Output the [X, Y] coordinate of the center of the cell containing the given text.  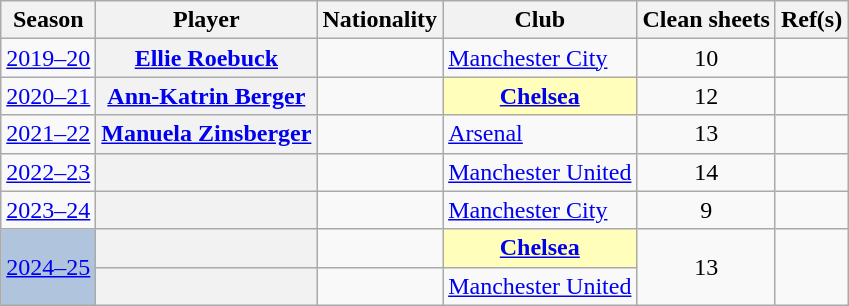
Season [48, 20]
2019–20 [48, 58]
2024–25 [48, 267]
2022–23 [48, 172]
Manuela Zinsberger [206, 134]
10 [706, 58]
Ellie Roebuck [206, 58]
Player [206, 20]
2021–22 [48, 134]
Club [540, 20]
2023–24 [48, 210]
9 [706, 210]
Nationality [380, 20]
14 [706, 172]
Ann-Katrin Berger [206, 96]
Arsenal [540, 134]
Clean sheets [706, 20]
Ref(s) [811, 20]
12 [706, 96]
2020–21 [48, 96]
